Extract the [x, y] coordinate from the center of the cell holding the provided text.  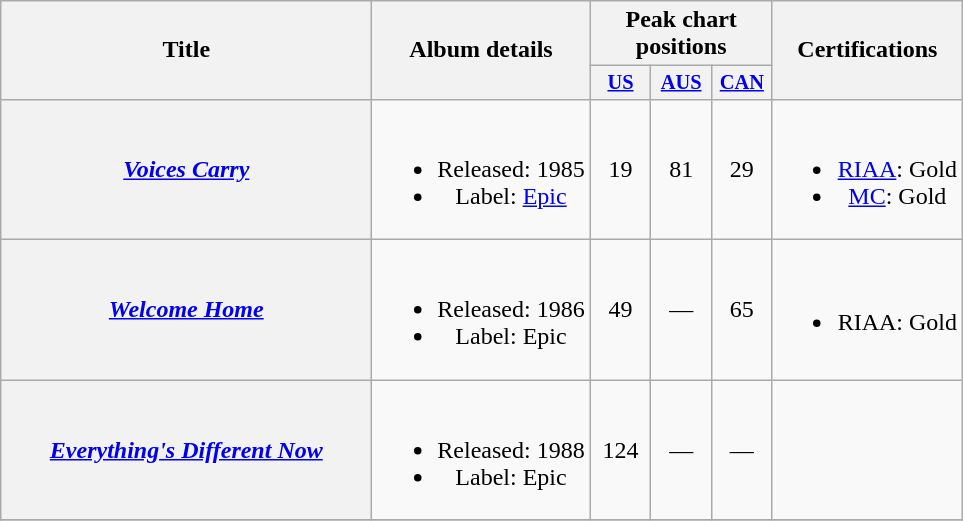
Title [186, 50]
65 [742, 310]
US [620, 83]
Everything's Different Now [186, 450]
AUS [682, 83]
Released: 1986Label: Epic [481, 310]
Voices Carry [186, 169]
Released: 1988Label: Epic [481, 450]
81 [682, 169]
RIAA: Gold [867, 310]
RIAA: GoldMC: Gold [867, 169]
CAN [742, 83]
19 [620, 169]
Certifications [867, 50]
49 [620, 310]
Album details [481, 50]
29 [742, 169]
Released: 1985Label: Epic [481, 169]
124 [620, 450]
Peak chart positions [681, 34]
Welcome Home [186, 310]
